Determine the (X, Y) coordinate at the center of the cell enclosing the given text.  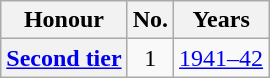
Years (222, 20)
1941–42 (222, 58)
Honour (64, 20)
No. (150, 20)
1 (150, 58)
Second tier (64, 58)
